Detect which cell encompasses the target text, then output its [x, y] center coordinate. 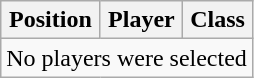
No players were selected [127, 58]
Position [50, 20]
Player [141, 20]
Class [218, 20]
